Detect which cell encompasses the target text, then output its [x, y] center coordinate. 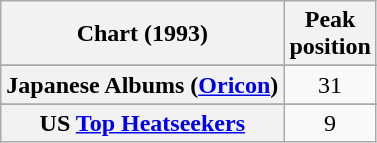
Chart (1993) [142, 34]
US Top Heatseekers [142, 123]
Peakposition [330, 34]
Japanese Albums (Oricon) [142, 85]
9 [330, 123]
31 [330, 85]
